Return the (X, Y) coordinate for the center point of the cell that contains the specified text.  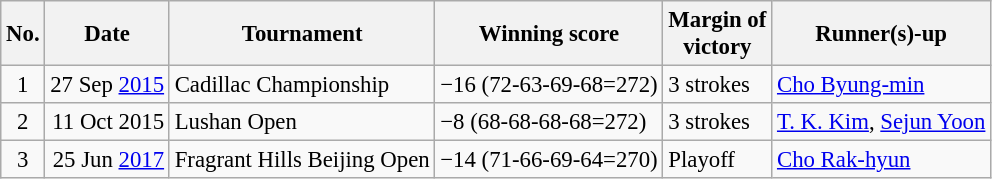
−8 (68-68-68-68=272) (549, 122)
Cho Byung-min (882, 85)
2 (23, 122)
T. K. Kim, Sejun Yoon (882, 122)
11 Oct 2015 (107, 122)
Fragrant Hills Beijing Open (302, 160)
Tournament (302, 34)
Cho Rak-hyun (882, 160)
3 (23, 160)
No. (23, 34)
Winning score (549, 34)
Runner(s)-up (882, 34)
27 Sep 2015 (107, 85)
Lushan Open (302, 122)
Playoff (718, 160)
Cadillac Championship (302, 85)
Date (107, 34)
−16 (72-63-69-68=272) (549, 85)
Margin ofvictory (718, 34)
−14 (71-66-69-64=270) (549, 160)
1 (23, 85)
25 Jun 2017 (107, 160)
